Locate the cell with the specified text and output its (X, Y) center coordinate. 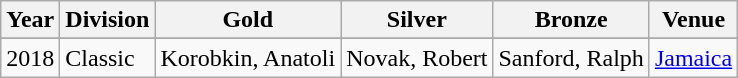
Jamaica (693, 58)
2018 (30, 58)
Korobkin, Anatoli (248, 58)
Division (108, 20)
Gold (248, 20)
Classic (108, 58)
Bronze (571, 20)
Venue (693, 20)
Sanford, Ralph (571, 58)
Novak, Robert (417, 58)
Year (30, 20)
Silver (417, 20)
